Capture the cell that displays the provided text and extract its (x, y) central coordinate. 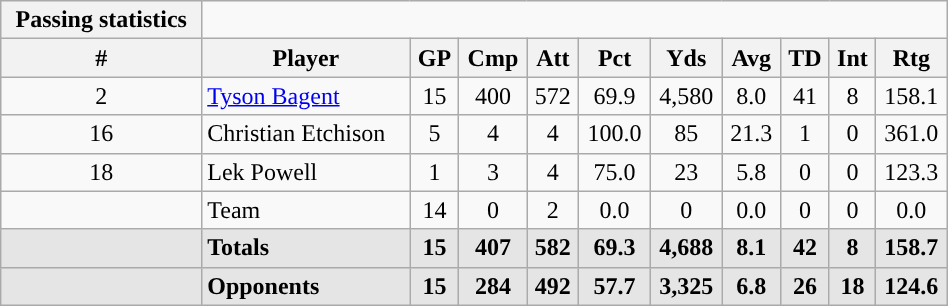
Lek Powell (306, 172)
Pct (615, 58)
75.0 (615, 172)
Passing statistics (102, 20)
6.8 (751, 286)
Opponents (306, 286)
41 (806, 96)
Christian Etchison (306, 134)
Avg (751, 58)
5 (434, 134)
572 (553, 96)
Rtg (911, 58)
26 (806, 286)
21.3 (751, 134)
492 (553, 286)
361.0 (911, 134)
5.8 (751, 172)
69.3 (615, 248)
158.1 (911, 96)
GP (434, 58)
284 (493, 286)
100.0 (615, 134)
16 (102, 134)
Team (306, 210)
Player (306, 58)
Yds (686, 58)
69.9 (615, 96)
TD (806, 58)
407 (493, 248)
Cmp (493, 58)
Totals (306, 248)
4,580 (686, 96)
57.7 (615, 286)
23 (686, 172)
8.0 (751, 96)
158.7 (911, 248)
Tyson Bagent (306, 96)
3,325 (686, 286)
123.3 (911, 172)
8.1 (751, 248)
85 (686, 134)
4,688 (686, 248)
Int (852, 58)
42 (806, 248)
582 (553, 248)
14 (434, 210)
400 (493, 96)
124.6 (911, 286)
3 (493, 172)
# (102, 58)
Att (553, 58)
